Identify which cell holds the provided text, then report its (x, y) central coordinate. 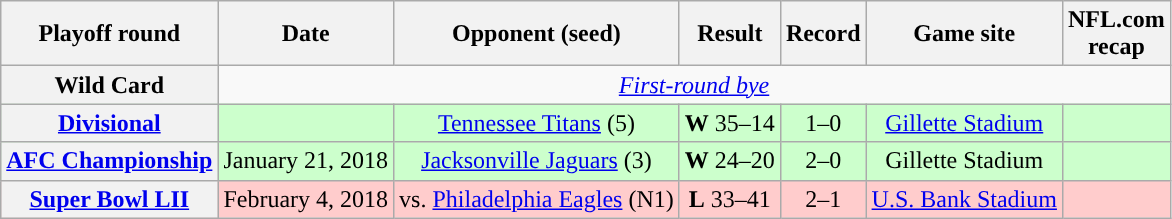
L 33–41 (730, 199)
Wild Card (110, 85)
Result (730, 34)
Playoff round (110, 34)
Super Bowl LII (110, 199)
AFC Championship (110, 161)
NFL.comrecap (1116, 34)
Divisional (110, 123)
vs. Philadelphia Eagles (N1) (537, 199)
W 35–14 (730, 123)
First-round bye (694, 85)
Tennessee Titans (5) (537, 123)
Record (823, 34)
2–0 (823, 161)
U.S. Bank Stadium (964, 199)
Jacksonville Jaguars (3) (537, 161)
1–0 (823, 123)
Date (306, 34)
Game site (964, 34)
Opponent (seed) (537, 34)
2–1 (823, 199)
January 21, 2018 (306, 161)
W 24–20 (730, 161)
February 4, 2018 (306, 199)
